For the text-containing cell, return its midpoint in [X, Y] coordinate format. 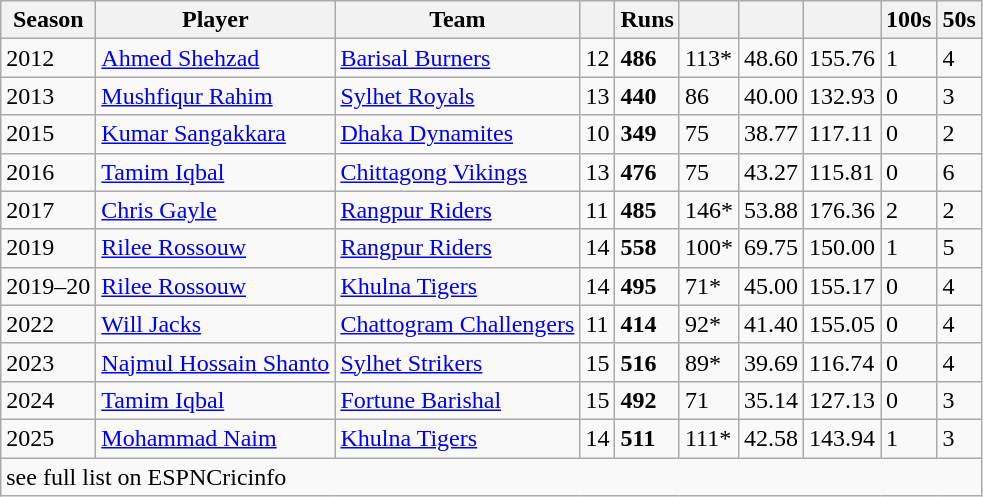
2022 [48, 324]
35.14 [770, 400]
492 [647, 400]
10 [598, 134]
92* [708, 324]
485 [647, 210]
69.75 [770, 248]
100s [909, 20]
Player [216, 20]
111* [708, 438]
Runs [647, 20]
Mushfiqur Rahim [216, 96]
132.93 [842, 96]
53.88 [770, 210]
89* [708, 362]
2017 [48, 210]
43.27 [770, 172]
155.05 [842, 324]
176.36 [842, 210]
100* [708, 248]
155.17 [842, 286]
113* [708, 58]
2023 [48, 362]
117.11 [842, 134]
486 [647, 58]
38.77 [770, 134]
Chris Gayle [216, 210]
Ahmed Shehzad [216, 58]
Fortune Barishal [458, 400]
150.00 [842, 248]
2016 [48, 172]
Chittagong Vikings [458, 172]
5 [959, 248]
116.74 [842, 362]
414 [647, 324]
71* [708, 286]
40.00 [770, 96]
71 [708, 400]
Will Jacks [216, 324]
45.00 [770, 286]
see full list on ESPNCricinfo [492, 477]
Kumar Sangakkara [216, 134]
39.69 [770, 362]
2012 [48, 58]
Barisal Burners [458, 58]
115.81 [842, 172]
Sylhet Royals [458, 96]
86 [708, 96]
2013 [48, 96]
48.60 [770, 58]
Mohammad Naim [216, 438]
Sylhet Strikers [458, 362]
Najmul Hossain Shanto [216, 362]
Chattogram Challengers [458, 324]
41.40 [770, 324]
2025 [48, 438]
2019 [48, 248]
Dhaka Dynamites [458, 134]
42.58 [770, 438]
6 [959, 172]
558 [647, 248]
2024 [48, 400]
516 [647, 362]
511 [647, 438]
440 [647, 96]
146* [708, 210]
476 [647, 172]
50s [959, 20]
155.76 [842, 58]
2015 [48, 134]
143.94 [842, 438]
Team [458, 20]
12 [598, 58]
2019–20 [48, 286]
Season [48, 20]
127.13 [842, 400]
349 [647, 134]
495 [647, 286]
